Output the (x, y) coordinate of the center of the cell containing the given text.  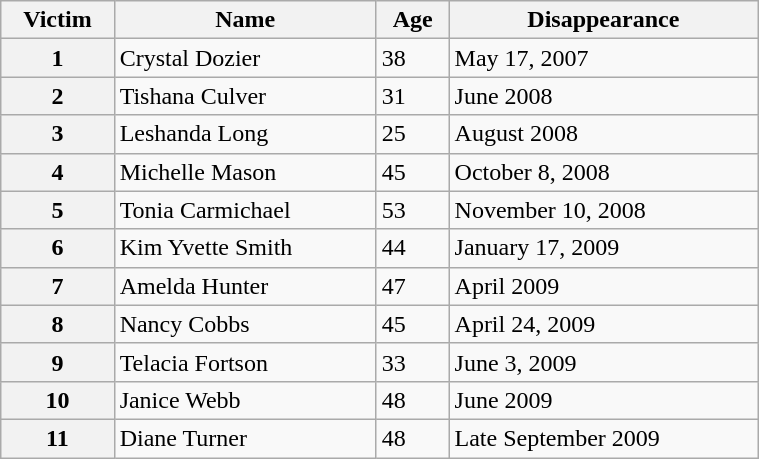
June 2008 (604, 96)
5 (58, 210)
Michelle Mason (245, 172)
Late September 2009 (604, 438)
25 (412, 134)
Tonia Carmichael (245, 210)
33 (412, 362)
4 (58, 172)
Telacia Fortson (245, 362)
Amelda Hunter (245, 286)
10 (58, 400)
53 (412, 210)
June 2009 (604, 400)
Nancy Cobbs (245, 324)
May 17, 2007 (604, 58)
8 (58, 324)
2 (58, 96)
Disappearance (604, 20)
7 (58, 286)
April 24, 2009 (604, 324)
44 (412, 248)
January 17, 2009 (604, 248)
Kim Yvette Smith (245, 248)
Diane Turner (245, 438)
Leshanda Long (245, 134)
April 2009 (604, 286)
38 (412, 58)
August 2008 (604, 134)
Tishana Culver (245, 96)
Victim (58, 20)
6 (58, 248)
Janice Webb (245, 400)
Name (245, 20)
Age (412, 20)
June 3, 2009 (604, 362)
47 (412, 286)
11 (58, 438)
October 8, 2008 (604, 172)
31 (412, 96)
Crystal Dozier (245, 58)
3 (58, 134)
9 (58, 362)
November 10, 2008 (604, 210)
1 (58, 58)
